Provide the [X, Y] coordinate of the cell's center where the given text is located.  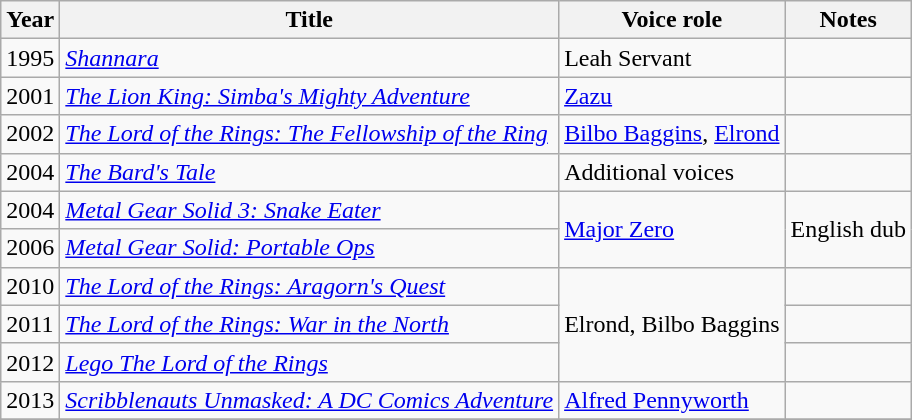
Metal Gear Solid 3: Snake Eater [310, 210]
Metal Gear Solid: Portable Ops [310, 248]
2013 [30, 400]
1995 [30, 58]
Voice role [672, 20]
2010 [30, 286]
The Bard's Tale [310, 172]
Notes [848, 20]
Elrond, Bilbo Baggins [672, 324]
Year [30, 20]
The Lord of the Rings: War in the North [310, 324]
Bilbo Baggins, Elrond [672, 134]
2006 [30, 248]
2011 [30, 324]
Major Zero [672, 229]
Additional voices [672, 172]
Title [310, 20]
2012 [30, 362]
The Lord of the Rings: Aragorn's Quest [310, 286]
Zazu [672, 96]
Leah Servant [672, 58]
2001 [30, 96]
English dub [848, 229]
Lego The Lord of the Rings [310, 362]
The Lion King: Simba's Mighty Adventure [310, 96]
Shannara [310, 58]
Alfred Pennyworth [672, 400]
Scribblenauts Unmasked: A DC Comics Adventure [310, 400]
The Lord of the Rings: The Fellowship of the Ring [310, 134]
2002 [30, 134]
